Pinpoint the cell where the given text exists, returning its [x, y] midpoint coordinate. 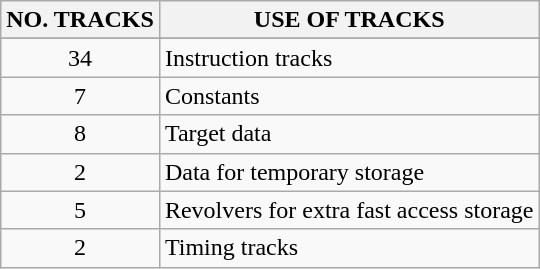
Target data [349, 134]
Revolvers for extra fast access storage [349, 210]
Instruction tracks [349, 58]
Timing tracks [349, 248]
Constants [349, 96]
34 [80, 58]
Data for temporary storage [349, 172]
USE OF TRACKS [349, 20]
5 [80, 210]
8 [80, 134]
7 [80, 96]
NO. TRACKS [80, 20]
